Detect which cell encompasses the target text, then output its [x, y] center coordinate. 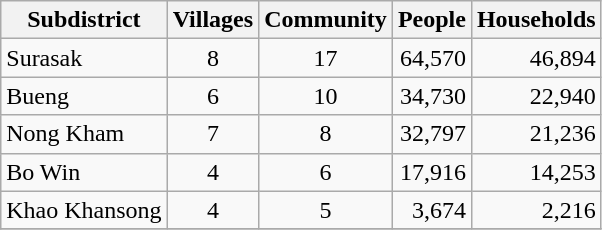
64,570 [432, 58]
Subdistrict [84, 20]
5 [326, 210]
Community [326, 20]
Nong Kham [84, 134]
46,894 [536, 58]
22,940 [536, 96]
34,730 [432, 96]
3,674 [432, 210]
Households [536, 20]
7 [213, 134]
32,797 [432, 134]
10 [326, 96]
Villages [213, 20]
Bueng [84, 96]
People [432, 20]
Surasak [84, 58]
21,236 [536, 134]
Khao Khansong [84, 210]
17 [326, 58]
14,253 [536, 172]
17,916 [432, 172]
2,216 [536, 210]
Bo Win [84, 172]
